Detect which cell encompasses the target text, then output its (x, y) center coordinate. 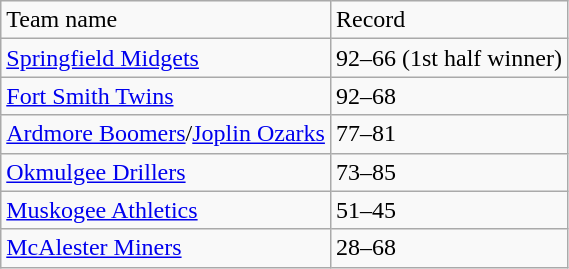
Record (448, 20)
73–85 (448, 172)
McAlester Miners (166, 248)
Okmulgee Drillers (166, 172)
Muskogee Athletics (166, 210)
Ardmore Boomers/Joplin Ozarks (166, 134)
77–81 (448, 134)
Team name (166, 20)
92–66 (1st half winner) (448, 58)
Fort Smith Twins (166, 96)
92–68 (448, 96)
Springfield Midgets (166, 58)
28–68 (448, 248)
51–45 (448, 210)
